Provide the (X, Y) coordinate of the cell's center where the given text is located.  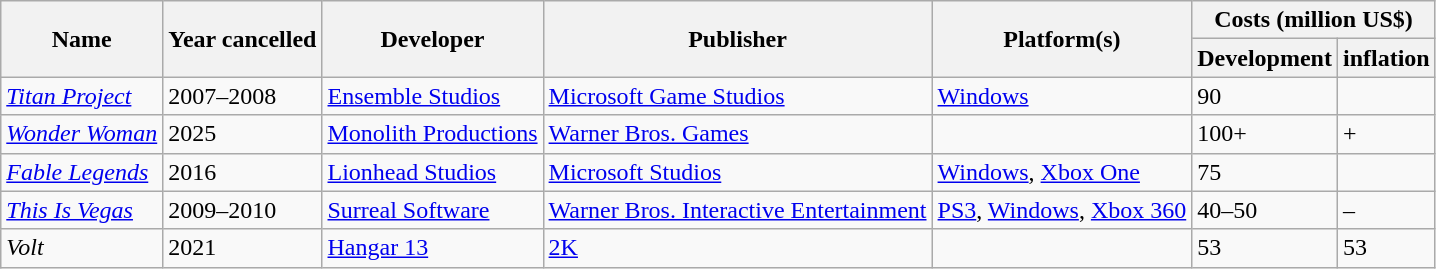
Windows (1062, 96)
Warner Bros. Games (738, 134)
100+ (1265, 134)
90 (1265, 96)
Microsoft Game Studios (738, 96)
PS3, Windows, Xbox 360 (1062, 210)
Warner Bros. Interactive Entertainment (738, 210)
2016 (242, 172)
40–50 (1265, 210)
75 (1265, 172)
Development (1265, 58)
Year cancelled (242, 39)
Lionhead Studios (432, 172)
Ensemble Studios (432, 96)
Surreal Software (432, 210)
2007–2008 (242, 96)
– (1386, 210)
2009–2010 (242, 210)
Windows, Xbox One (1062, 172)
Monolith Productions (432, 134)
2021 (242, 248)
Name (82, 39)
Titan Project (82, 96)
+ (1386, 134)
inflation (1386, 58)
Hangar 13 (432, 248)
Fable Legends (82, 172)
2K (738, 248)
Volt (82, 248)
Microsoft Studios (738, 172)
Platform(s) (1062, 39)
2025 (242, 134)
Costs (million US$) (1314, 20)
Publisher (738, 39)
Developer (432, 39)
This Is Vegas (82, 210)
Wonder Woman (82, 134)
